Detect which cell encompasses the target text, then output its [x, y] center coordinate. 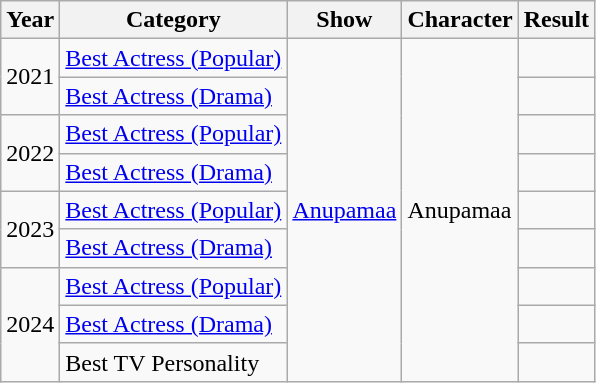
Year [30, 20]
Category [174, 20]
2021 [30, 77]
Character [460, 20]
2022 [30, 153]
Show [344, 20]
2024 [30, 324]
Best TV Personality [174, 362]
2023 [30, 229]
Result [556, 20]
